Pinpoint the cell where the given text exists, returning its (X, Y) midpoint coordinate. 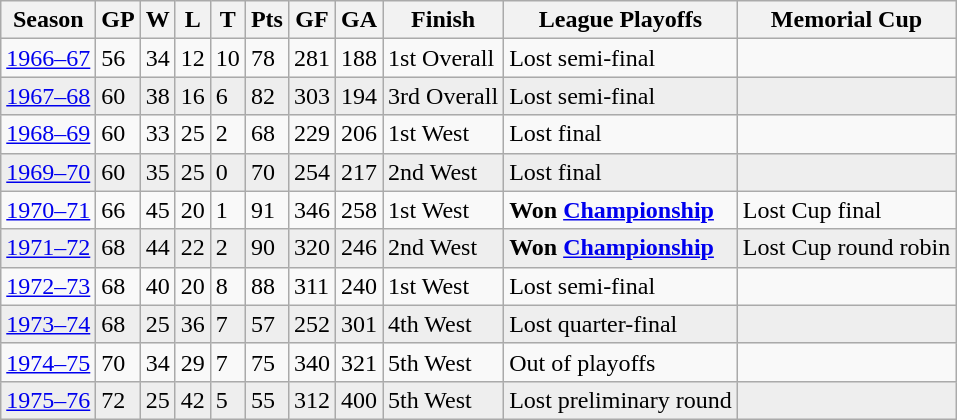
229 (312, 134)
301 (360, 324)
Out of playoffs (621, 362)
188 (360, 58)
Lost quarter-final (621, 324)
240 (360, 286)
1968–69 (48, 134)
1972–73 (48, 286)
W (158, 20)
311 (312, 286)
GP (118, 20)
22 (192, 248)
T (228, 20)
GA (360, 20)
56 (118, 58)
38 (158, 96)
90 (266, 248)
44 (158, 248)
GF (312, 20)
1970–71 (48, 210)
6 (228, 96)
36 (192, 324)
320 (312, 248)
88 (266, 286)
312 (312, 400)
35 (158, 172)
400 (360, 400)
Season (48, 20)
3rd Overall (444, 96)
40 (158, 286)
1975–76 (48, 400)
Pts (266, 20)
1st Overall (444, 58)
10 (228, 58)
281 (312, 58)
303 (312, 96)
Lost Cup round robin (846, 248)
75 (266, 362)
66 (118, 210)
4th West (444, 324)
5 (228, 400)
29 (192, 362)
57 (266, 324)
1973–74 (48, 324)
Lost preliminary round (621, 400)
1966–67 (48, 58)
16 (192, 96)
78 (266, 58)
Lost Cup final (846, 210)
252 (312, 324)
45 (158, 210)
League Playoffs (621, 20)
12 (192, 58)
33 (158, 134)
1 (228, 210)
340 (312, 362)
206 (360, 134)
1971–72 (48, 248)
1974–75 (48, 362)
254 (312, 172)
217 (360, 172)
82 (266, 96)
321 (360, 362)
346 (312, 210)
1967–68 (48, 96)
0 (228, 172)
Memorial Cup (846, 20)
91 (266, 210)
55 (266, 400)
L (192, 20)
258 (360, 210)
42 (192, 400)
8 (228, 286)
72 (118, 400)
Finish (444, 20)
1969–70 (48, 172)
194 (360, 96)
246 (360, 248)
